Return [X, Y] of the center of cell containing provided text 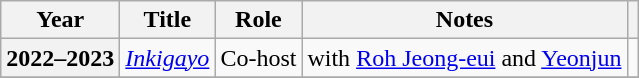
Role [258, 20]
Inkigayo [168, 58]
Co-host [258, 58]
with Roh Jeong-eui and Yeonjun [464, 58]
Notes [464, 20]
Year [60, 20]
Title [168, 20]
2022–2023 [60, 58]
